Identify which cell holds the provided text, then report its [X, Y] central coordinate. 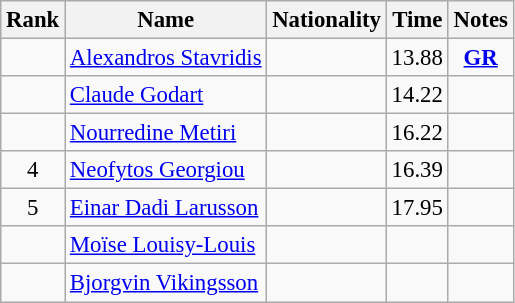
Name [166, 20]
Rank [33, 20]
GR [480, 58]
Nourredine Metiri [166, 133]
Claude Godart [166, 95]
Notes [480, 20]
Bjorgvin Vikingsson [166, 283]
Einar Dadi Larusson [166, 208]
16.22 [417, 133]
Moïse Louisy-Louis [166, 245]
Alexandros Stavridis [166, 58]
Neofytos Georgiou [166, 170]
14.22 [417, 95]
16.39 [417, 170]
Nationality [326, 20]
4 [33, 170]
13.88 [417, 58]
5 [33, 208]
Time [417, 20]
17.95 [417, 208]
